Provide the (X, Y) coordinate of the cell's center where the given text is located.  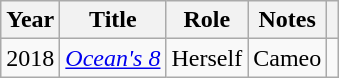
Cameo (288, 58)
Herself (207, 58)
Notes (288, 20)
Ocean's 8 (113, 58)
2018 (30, 58)
Title (113, 20)
Year (30, 20)
Role (207, 20)
